Locate the cell with the specified text and output its (X, Y) center coordinate. 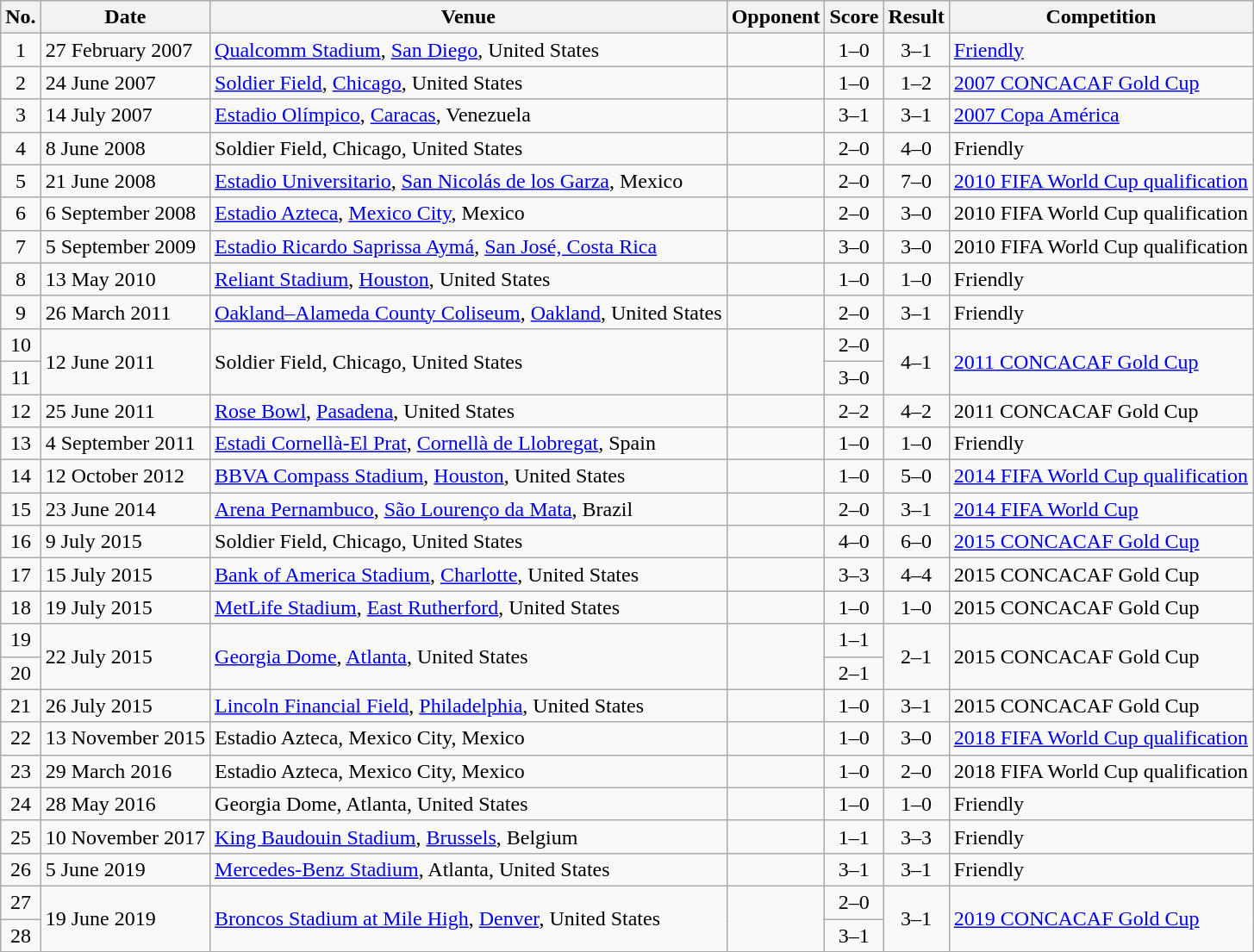
13 May 2010 (125, 279)
25 (21, 837)
23 (21, 771)
4–1 (916, 361)
12 (21, 411)
23 June 2014 (125, 509)
Bank of America Stadium, Charlotte, United States (469, 575)
Competition (1101, 17)
19 July 2015 (125, 607)
Date (125, 17)
5 (21, 181)
7–0 (916, 181)
9 July 2015 (125, 542)
4 September 2011 (125, 444)
27 February 2007 (125, 50)
Qualcomm Stadium, San Diego, United States (469, 50)
8 June 2008 (125, 148)
11 (21, 377)
28 May 2016 (125, 804)
21 (21, 706)
5 June 2019 (125, 869)
19 June 2019 (125, 918)
3 (21, 115)
Lincoln Financial Field, Philadelphia, United States (469, 706)
7 (21, 246)
Result (916, 17)
24 June 2007 (125, 83)
13 November 2015 (125, 738)
Score (854, 17)
15 July 2015 (125, 575)
4–2 (916, 411)
BBVA Compass Stadium, Houston, United States (469, 476)
King Baudouin Stadium, Brussels, Belgium (469, 837)
12 June 2011 (125, 361)
Mercedes-Benz Stadium, Atlanta, United States (469, 869)
4 (21, 148)
18 (21, 607)
6–0 (916, 542)
28 (21, 935)
Estadio Ricardo Saprissa Aymá, San José, Costa Rica (469, 246)
5 September 2009 (125, 246)
1–2 (916, 83)
1 (21, 50)
6 September 2008 (125, 214)
2007 Copa América (1101, 115)
2–2 (854, 411)
2014 FIFA World Cup (1101, 509)
2014 FIFA World Cup qualification (1101, 476)
17 (21, 575)
24 (21, 804)
9 (21, 312)
8 (21, 279)
Oakland–Alameda County Coliseum, Oakland, United States (469, 312)
26 March 2011 (125, 312)
Arena Pernambuco, São Lourenço da Mata, Brazil (469, 509)
6 (21, 214)
Estadio Universitario, San Nicolás de los Garza, Mexico (469, 181)
14 July 2007 (125, 115)
22 July 2015 (125, 656)
4–4 (916, 575)
20 (21, 673)
25 June 2011 (125, 411)
Rose Bowl, Pasadena, United States (469, 411)
29 March 2016 (125, 771)
27 (21, 902)
13 (21, 444)
16 (21, 542)
2019 CONCACAF Gold Cup (1101, 918)
26 (21, 869)
19 (21, 640)
Reliant Stadium, Houston, United States (469, 279)
2 (21, 83)
MetLife Stadium, East Rutherford, United States (469, 607)
5–0 (916, 476)
12 October 2012 (125, 476)
10 November 2017 (125, 837)
22 (21, 738)
14 (21, 476)
Estadi Cornellà-El Prat, Cornellà de Llobregat, Spain (469, 444)
15 (21, 509)
Estadio Olímpico, Caracas, Venezuela (469, 115)
10 (21, 345)
26 July 2015 (125, 706)
2007 CONCACAF Gold Cup (1101, 83)
Broncos Stadium at Mile High, Denver, United States (469, 918)
No. (21, 17)
Opponent (776, 17)
21 June 2008 (125, 181)
Venue (469, 17)
